Locate the cell with the specified text and output its (x, y) center coordinate. 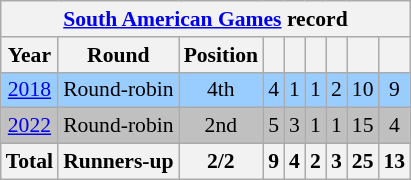
4th (221, 90)
13 (394, 162)
Runners-up (118, 162)
Round (118, 55)
2018 (30, 90)
Year (30, 55)
2/2 (221, 162)
25 (363, 162)
Total (30, 162)
2022 (30, 126)
10 (363, 90)
2nd (221, 126)
South American Games record (206, 19)
15 (363, 126)
Position (221, 55)
5 (274, 126)
